From the cell containing the given text, extract its center point as (x, y) coordinate. 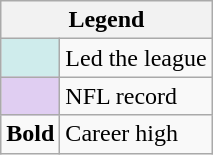
Legend (106, 20)
Career high (136, 134)
Bold (30, 134)
NFL record (136, 96)
Led the league (136, 58)
